Locate the cell with the specified text and output its [X, Y] center coordinate. 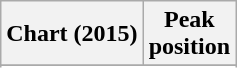
Peakposition [189, 34]
Chart (2015) [72, 34]
